Search for the cell housing the specified text and yield its (x, y) center coordinate. 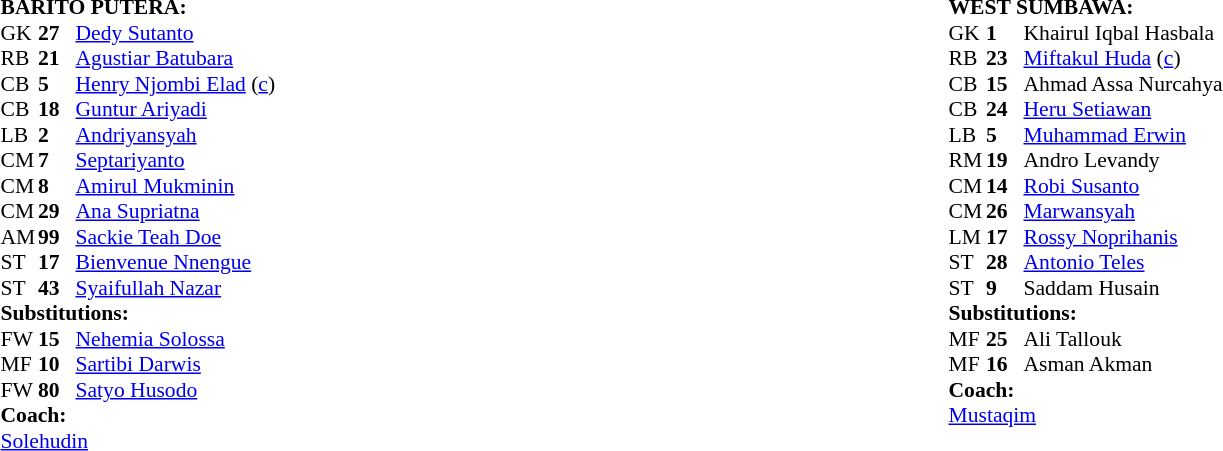
27 (57, 33)
Robi Susanto (1124, 186)
LM (967, 237)
24 (1005, 109)
18 (57, 109)
Amirul Mukminin (176, 186)
Agustiar Batubara (176, 59)
Mustaqim (1085, 415)
29 (57, 211)
10 (57, 365)
9 (1005, 288)
Miftakul Huda (c) (1124, 59)
Bienvenue Nnengue (176, 263)
Ali Tallouk (1124, 339)
RM (967, 161)
Heru Setiawan (1124, 109)
23 (1005, 59)
AM (19, 237)
26 (1005, 211)
Ana Supriatna (176, 211)
Ahmad Assa Nurcahya (1124, 84)
Khairul Iqbal Hasbala (1124, 33)
Rossy Noprihanis (1124, 237)
Sartibi Darwis (176, 365)
2 (57, 135)
Septariyanto (176, 161)
16 (1005, 365)
1 (1005, 33)
28 (1005, 263)
19 (1005, 161)
21 (57, 59)
Syaifullah Nazar (176, 288)
80 (57, 390)
Antonio Teles (1124, 263)
Muhammad Erwin (1124, 135)
Dedy Sutanto (176, 33)
Saddam Husain (1124, 288)
Guntur Ariyadi (176, 109)
Sackie Teah Doe (176, 237)
7 (57, 161)
Henry Njombi Elad (c) (176, 84)
8 (57, 186)
Asman Akman (1124, 365)
14 (1005, 186)
Marwansyah (1124, 211)
43 (57, 288)
Satyo Husodo (176, 390)
25 (1005, 339)
Andro Levandy (1124, 161)
99 (57, 237)
Nehemia Solossa (176, 339)
Andriyansyah (176, 135)
